From the cell containing the given text, extract its center point as [x, y] coordinate. 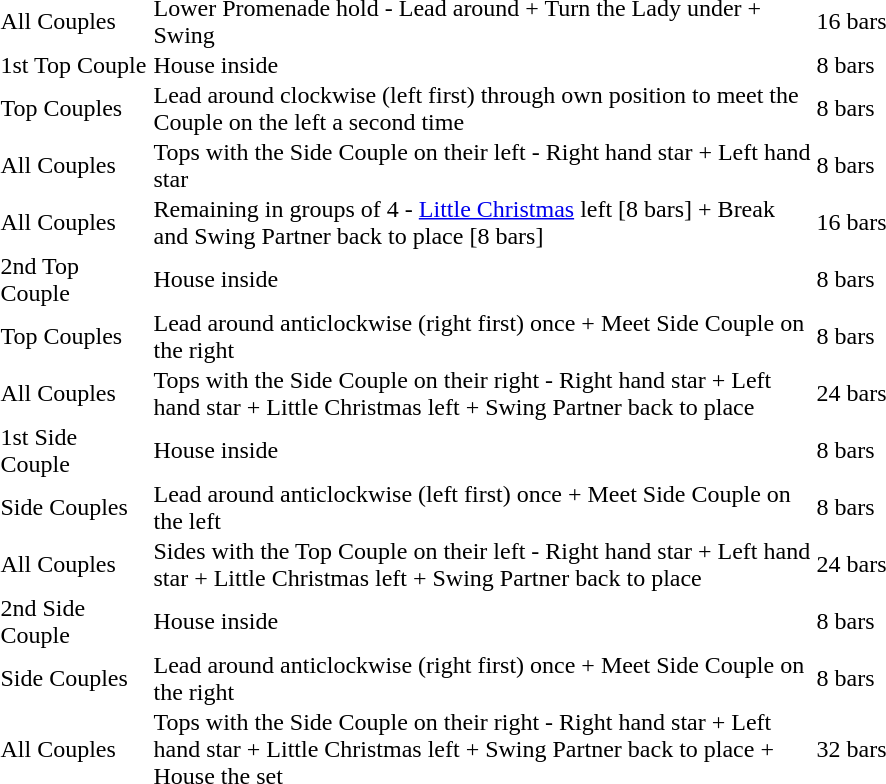
Lead around clockwise (left first) through own position to meet the Couple on the left a second time [484, 108]
Tops with the Side Couple on their right - Right hand star + Left hand star + Little Christmas left + Swing Partner back to place [484, 394]
Lead around anticlockwise (left first) once + Meet Side Couple on the left [484, 508]
Sides with the Top Couple on their left - Right hand star + Left hand star + Little Christmas left + Swing Partner back to place [484, 564]
Tops with the Side Couple on their left - Right hand star + Left hand star [484, 166]
Remaining in groups of 4 - Little Christmas left [8 bars] + Break and Swing Partner back to place [8 bars] [484, 222]
